Capture the cell that displays the provided text and extract its (x, y) central coordinate. 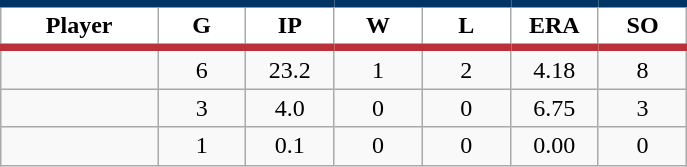
ERA (554, 26)
G (202, 26)
4.0 (290, 108)
4.18 (554, 68)
Player (80, 26)
L (466, 26)
2 (466, 68)
6.75 (554, 108)
23.2 (290, 68)
SO (642, 26)
0.1 (290, 146)
IP (290, 26)
6 (202, 68)
W (378, 26)
0.00 (554, 146)
8 (642, 68)
